Determine the [X, Y] coordinate at the center of the cell enclosing the given text.  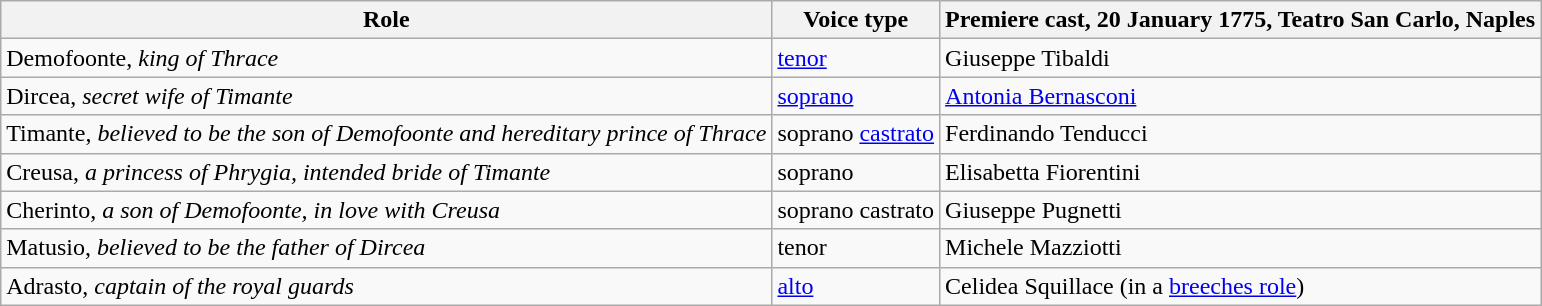
Matusio, believed to be the father of Dircea [386, 248]
Adrasto, captain of the royal guards [386, 286]
Celidea Squillace (in a breeches role) [1240, 286]
Role [386, 20]
Giuseppe Tibaldi [1240, 58]
Giuseppe Pugnetti [1240, 210]
Timante, believed to be the son of Demofoonte and hereditary prince of Thrace [386, 134]
Antonia Bernasconi [1240, 96]
alto [856, 286]
Elisabetta Fiorentini [1240, 172]
Demofoonte, king of Thrace [386, 58]
Voice type [856, 20]
Dircea, secret wife of Timante [386, 96]
Cherinto, a son of Demofoonte, in love with Creusa [386, 210]
Creusa, a princess of Phrygia, intended bride of Timante [386, 172]
Ferdinando Tenducci [1240, 134]
Michele Mazziotti [1240, 248]
Premiere cast, 20 January 1775, Teatro San Carlo, Naples [1240, 20]
